Detect which cell encompasses the target text, then output its [x, y] center coordinate. 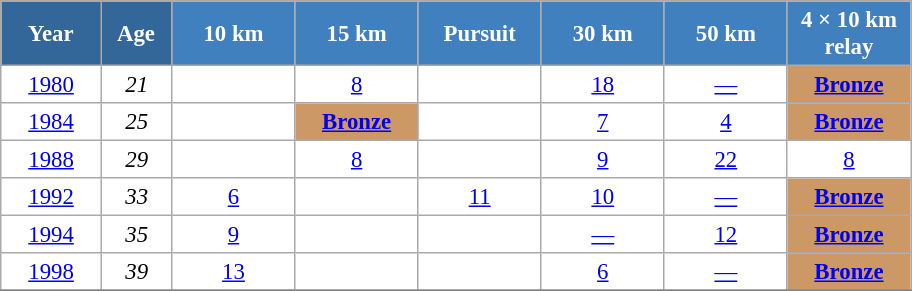
12 [726, 235]
4 [726, 122]
1984 [52, 122]
6 [234, 197]
30 km [602, 34]
18 [602, 85]
10 [602, 197]
1988 [52, 160]
Age [136, 34]
Year [52, 34]
7 [602, 122]
22 [726, 160]
1992 [52, 197]
Pursuit [480, 34]
33 [136, 197]
25 [136, 122]
15 km [356, 34]
1980 [52, 85]
21 [136, 85]
50 km [726, 34]
4 × 10 km relay [848, 34]
29 [136, 160]
10 km [234, 34]
11 [480, 197]
1994 [52, 235]
35 [136, 235]
